From the cell containing the given text, extract its center point as (X, Y) coordinate. 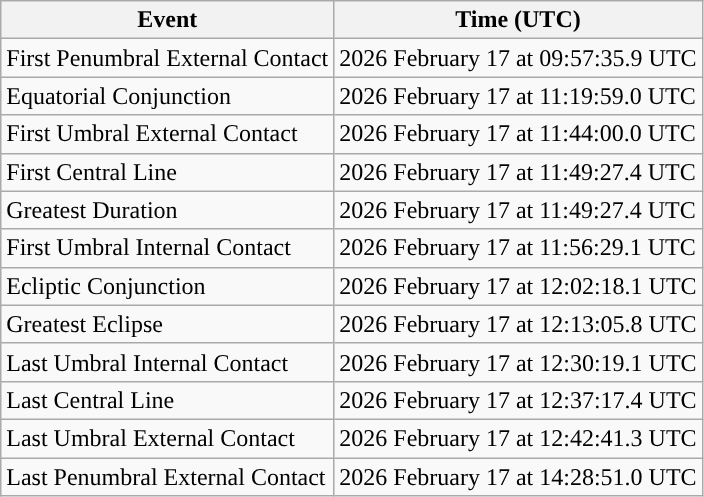
Ecliptic Conjunction (168, 286)
Equatorial Conjunction (168, 96)
Event (168, 20)
Last Umbral External Contact (168, 438)
Time (UTC) (518, 20)
2026 February 17 at 11:56:29.1 UTC (518, 248)
2026 February 17 at 12:02:18.1 UTC (518, 286)
First Penumbral External Contact (168, 58)
Last Umbral Internal Contact (168, 362)
2026 February 17 at 12:30:19.1 UTC (518, 362)
2026 February 17 at 12:37:17.4 UTC (518, 400)
Last Penumbral External Contact (168, 477)
2026 February 17 at 11:19:59.0 UTC (518, 96)
First Central Line (168, 172)
Greatest Eclipse (168, 324)
First Umbral Internal Contact (168, 248)
2026 February 17 at 12:13:05.8 UTC (518, 324)
2026 February 17 at 14:28:51.0 UTC (518, 477)
Greatest Duration (168, 210)
Last Central Line (168, 400)
First Umbral External Contact (168, 134)
2026 February 17 at 12:42:41.3 UTC (518, 438)
2026 February 17 at 09:57:35.9 UTC (518, 58)
2026 February 17 at 11:44:00.0 UTC (518, 134)
